Return [X, Y] of the center of cell containing provided text 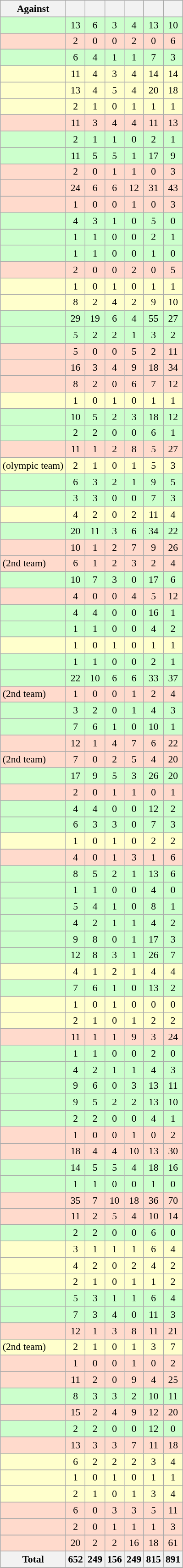
25 [173, 1380]
15 [75, 1413]
815 [153, 1560]
33 [153, 678]
652 [75, 1560]
30 [173, 1151]
891 [173, 1560]
Total [33, 1560]
55 [153, 319]
36 [153, 1201]
19 [95, 319]
156 [115, 1560]
61 [173, 1543]
29 [75, 319]
21 [173, 1331]
Against [33, 9]
37 [173, 678]
35 [75, 1201]
43 [173, 188]
31 [153, 188]
70 [173, 1201]
(olympic team) [33, 466]
